Return [X, Y] of the center of cell containing provided text 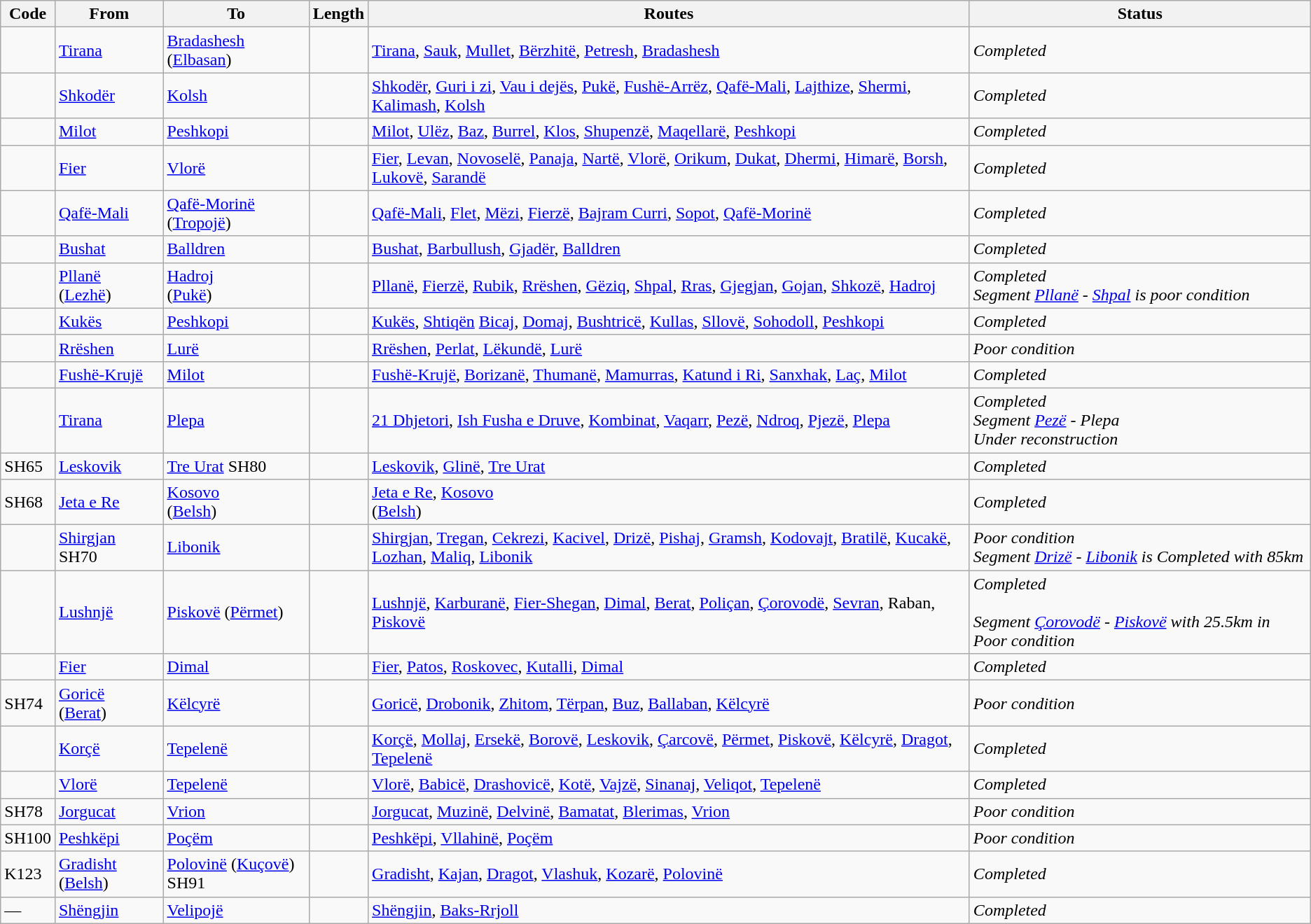
Lushnjë [109, 612]
Leskovik, Glinë, Tre Urat [670, 465]
Leskovik [109, 465]
Libonik [236, 547]
Hadroj(Pukë) [236, 286]
Dimal [236, 667]
Goricë, Drobonik, Zhitom, Tërpan, Buz, Ballaban, Këlcyrë [670, 703]
Lurë [236, 348]
Pllanë(Lezhë) [109, 286]
Fier, Patos, Roskovec, Kutalli, Dimal [670, 667]
From [109, 14]
Shkodër, Guri i zi, Vau i dejës, Pukë, Fushë-Arrëz, Qafë-Mali, Lajthize, Shermi, Kalimash, Kolsh [670, 95]
Peshkëpi [109, 838]
SH65 [28, 465]
Qafë-Morinë (Tropojë) [236, 213]
Gradisht, Kajan, Dragot, Vlashuk, Kozarë, Polovinë [670, 874]
CompletedSegment Pllanë - Shpal is poor condition [1140, 286]
Balldren [236, 249]
Pllanë, Fierzë, Rubik, Rrëshen, Gëziq, Shpal, Rras, Gjegjan, Gojan, Shkozë, Hadroj [670, 286]
Polovinë (Kuçovë)SH91 [236, 874]
Jorgucat [109, 811]
Shkodër [109, 95]
SH74 [28, 703]
Jeta e Re [109, 503]
To [236, 14]
Fier, Levan, Novoselë, Panaja, Nartë, Vlorë, Orikum, Dukat, Dhermi, Himarë, Borsh, Lukovë, Sarandë [670, 168]
Lushnjë, Karburanë, Fier-Shegan, Dimal, Berat, Poliçan, Çorovodë, Sevran, Raban, Piskovë [670, 612]
Kosovo(Belsh) [236, 503]
Poor conditionSegment Drizë - Libonik is Completed with 85km [1140, 547]
Korçë, Mollaj, Ersekë, Borovë, Leskovik, Çarcovë, Përmet, Piskovë, Këlcyrë, Dragot, Tepelenë [670, 749]
Goricë(Berat) [109, 703]
Qafë-Mali, Flet, Mëzi, Fierzë, Bajram Curri, Sopot, Qafë-Morinë [670, 213]
Fushë-Krujë [109, 374]
Vlorë, Babicë, Drashovicë, Kotë, Vajzë, Sinanaj, Veliqot, Tepelenë [670, 785]
CompletedSegment Çorovodë - Piskovë with 25.5km in Poor condition [1140, 612]
SH78 [28, 811]
Kukës, Shtiqën Bicaj, Domaj, Bushtricë, Kullas, Sllovë, Sohodoll, Peshkopi [670, 321]
Jorgucat, Muzinë, Delvinë, Bamatat, Blerimas, Vrion [670, 811]
Bushat [109, 249]
Rrëshen [109, 348]
Vrion [236, 811]
Milot, Ulëz, Baz, Burrel, Klos, Shupenzë, Maqellarë, Peshkopi [670, 132]
Peshkëpi, Vllahinë, Poçëm [670, 838]
Këlcyrë [236, 703]
Shëngjin, Baks-Rrjoll [670, 910]
Tre Urat SH80 [236, 465]
Length [338, 14]
Velipojë [236, 910]
Gradisht (Belsh) [109, 874]
Piskovë (Përmet) [236, 612]
Code [28, 14]
Tirana, Sauk, Mullet, Bërzhitë, Petresh, Bradashesh [670, 50]
SH68 [28, 503]
21 Dhjetori, Ish Fusha e Druve, Kombinat, Vaqarr, Pezë, Ndroq, Pjezë, Plepa [670, 420]
Routes [670, 14]
Shirgjan, Tregan, Cekrezi, Kacivel, Drizë, Pishaj, Gramsh, Kodovajt, Bratilë, Kucakë, Lozhan, Maliq, Libonik [670, 547]
Shëngjin [109, 910]
Kolsh [236, 95]
Bradashesh (Elbasan) [236, 50]
Jeta e Re, Kosovo(Belsh) [670, 503]
Kukës [109, 321]
Status [1140, 14]
K123 [28, 874]
Fushë-Krujë, Borizanë, Thumanë, Mamurras, Katund i Ri, Sanxhak, Laç, Milot [670, 374]
Rrëshen, Perlat, Lëkundë, Lurë [670, 348]
Qafë-Mali [109, 213]
Korçë [109, 749]
Poçëm [236, 838]
CompletedSegment Pezë - PlepaUnder reconstruction [1140, 420]
SH100 [28, 838]
Bushat, Barbullush, Gjadër, Balldren [670, 249]
ShirgjanSH70 [109, 547]
Plepa [236, 420]
— [28, 910]
